Determine the [x, y] coordinate at the center of the cell enclosing the given text.  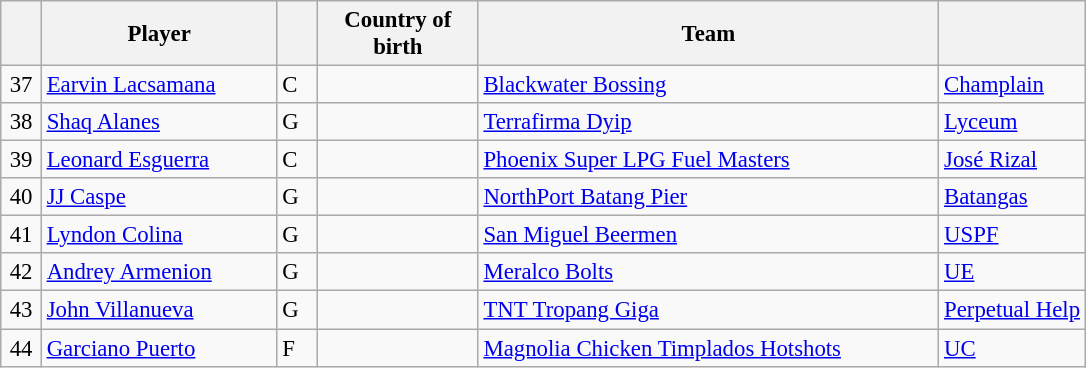
Magnolia Chicken Timplados Hotshots [708, 348]
TNT Tropang Giga [708, 310]
43 [22, 310]
Shaq Alanes [159, 122]
Team [708, 34]
37 [22, 85]
39 [22, 160]
Terrafirma Dyip [708, 122]
Meralco Bolts [708, 273]
Lyceum [1012, 122]
UC [1012, 348]
Champlain [1012, 85]
Andrey Armenion [159, 273]
44 [22, 348]
40 [22, 197]
Garciano Puerto [159, 348]
41 [22, 235]
Batangas [1012, 197]
F [298, 348]
42 [22, 273]
Leonard Esguerra [159, 160]
Lyndon Colina [159, 235]
38 [22, 122]
USPF [1012, 235]
JJ Caspe [159, 197]
Phoenix Super LPG Fuel Masters [708, 160]
UE [1012, 273]
Country of birth [398, 34]
José Rizal [1012, 160]
Blackwater Bossing [708, 85]
San Miguel Beermen [708, 235]
John Villanueva [159, 310]
Perpetual Help [1012, 310]
Player [159, 34]
NorthPort Batang Pier [708, 197]
Earvin Lacsamana [159, 85]
